Scan for the cell matching the given text and deliver its [x, y] coordinate at center. 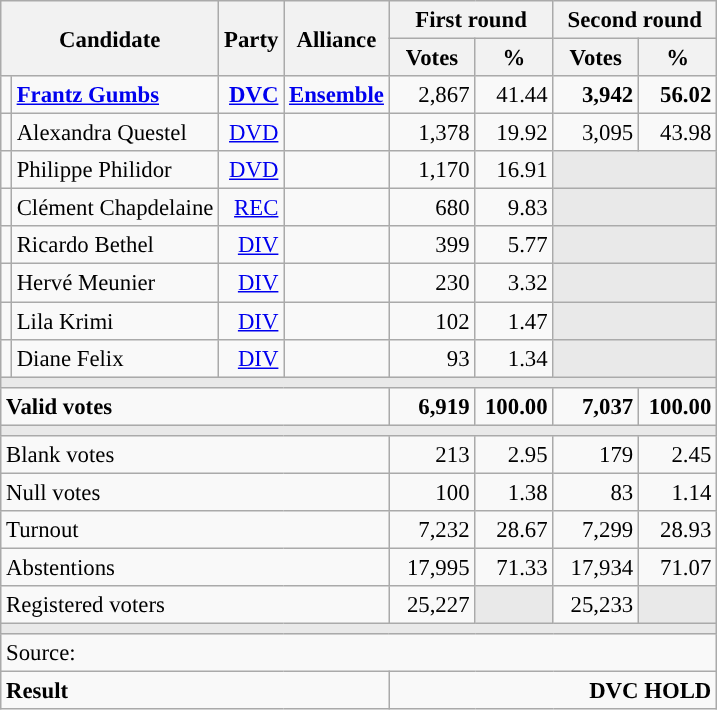
56.02 [678, 95]
3.32 [514, 283]
Result [195, 691]
7,299 [596, 530]
7,232 [432, 530]
1,170 [432, 170]
7,037 [596, 406]
Second round [635, 20]
230 [432, 283]
17,934 [596, 567]
Ensemble [337, 95]
41.44 [514, 95]
43.98 [678, 133]
Candidate [110, 38]
28.67 [514, 530]
1.38 [514, 492]
213 [432, 455]
1.14 [678, 492]
Lila Krimi [114, 321]
Source: [359, 653]
Null votes [195, 492]
93 [432, 358]
1.34 [514, 358]
Frantz Gumbs [114, 95]
17,995 [432, 567]
Clément Chapdelaine [114, 208]
Hervé Meunier [114, 283]
REC [252, 208]
71.07 [678, 567]
Valid votes [195, 406]
Blank votes [195, 455]
First round [471, 20]
9.83 [514, 208]
Party [252, 38]
Alexandra Questel [114, 133]
25,227 [432, 605]
3,095 [596, 133]
28.93 [678, 530]
1,378 [432, 133]
2.45 [678, 455]
2,867 [432, 95]
Philippe Philidor [114, 170]
71.33 [514, 567]
83 [596, 492]
100 [432, 492]
399 [432, 245]
Diane Felix [114, 358]
Alliance [337, 38]
19.92 [514, 133]
1.47 [514, 321]
25,233 [596, 605]
Turnout [195, 530]
5.77 [514, 245]
Abstentions [195, 567]
16.91 [514, 170]
DVC [252, 95]
Registered voters [195, 605]
6,919 [432, 406]
680 [432, 208]
3,942 [596, 95]
102 [432, 321]
DVC HOLD [552, 691]
179 [596, 455]
2.95 [514, 455]
Ricardo Bethel [114, 245]
